Extract the (X, Y) coordinate from the center of the cell holding the provided text.  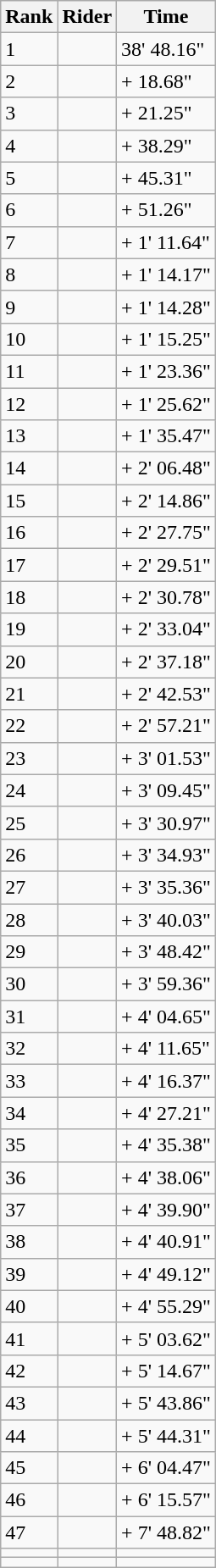
+ 3' 01.53" (166, 758)
+ 4' 04.65" (166, 1017)
+ 3' 48.42" (166, 952)
+ 3' 09.45" (166, 790)
6 (29, 210)
+ 6' 04.47" (166, 1468)
40 (29, 1306)
39 (29, 1274)
47 (29, 1532)
16 (29, 533)
3 (29, 114)
17 (29, 565)
15 (29, 501)
+ 4' 11.65" (166, 1049)
33 (29, 1081)
22 (29, 726)
+ 1' 23.36" (166, 371)
32 (29, 1049)
+ 2' 33.04" (166, 629)
21 (29, 694)
+ 4' 38.06" (166, 1177)
+ 2' 42.53" (166, 694)
+ 1' 14.28" (166, 307)
42 (29, 1371)
13 (29, 436)
+ 4' 49.12" (166, 1274)
+ 1' 25.62" (166, 404)
+ 2' 06.48" (166, 468)
+ 1' 11.64" (166, 242)
26 (29, 855)
+ 1' 35.47" (166, 436)
9 (29, 307)
+ 1' 15.25" (166, 339)
5 (29, 178)
+ 4' 39.90" (166, 1210)
44 (29, 1436)
+ 6' 15.57" (166, 1500)
+ 5' 44.31" (166, 1436)
+ 51.26" (166, 210)
+ 2' 37.18" (166, 662)
34 (29, 1113)
+ 21.25" (166, 114)
+ 2' 29.51" (166, 565)
46 (29, 1500)
14 (29, 468)
+ 2' 27.75" (166, 533)
12 (29, 404)
+ 3' 30.97" (166, 823)
+ 2' 57.21" (166, 726)
35 (29, 1145)
+ 2' 30.78" (166, 597)
29 (29, 952)
+ 3' 40.03" (166, 919)
+ 5' 03.62" (166, 1338)
43 (29, 1403)
+ 5' 14.67" (166, 1371)
Time (166, 17)
38' 48.16" (166, 49)
+ 4' 55.29" (166, 1306)
38 (29, 1242)
20 (29, 662)
23 (29, 758)
+ 3' 35.36" (166, 887)
28 (29, 919)
37 (29, 1210)
30 (29, 984)
+ 5' 43.86" (166, 1403)
36 (29, 1177)
+ 4' 40.91" (166, 1242)
41 (29, 1338)
31 (29, 1017)
+ 7' 48.82" (166, 1532)
+ 18.68" (166, 81)
+ 4' 35.38" (166, 1145)
18 (29, 597)
25 (29, 823)
27 (29, 887)
+ 4' 16.37" (166, 1081)
8 (29, 274)
+ 45.31" (166, 178)
+ 2' 14.86" (166, 501)
+ 1' 14.17" (166, 274)
+ 3' 59.36" (166, 984)
+ 38.29" (166, 146)
+ 3' 34.93" (166, 855)
11 (29, 371)
19 (29, 629)
45 (29, 1468)
4 (29, 146)
+ 4' 27.21" (166, 1113)
Rank (29, 17)
1 (29, 49)
Rider (87, 17)
10 (29, 339)
2 (29, 81)
24 (29, 790)
7 (29, 242)
